Return the [x, y] coordinate for the center point of the cell that contains the specified text.  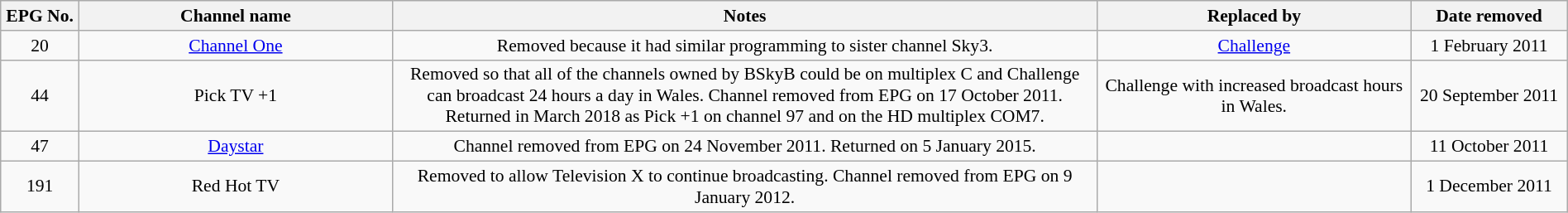
11 October 2011 [1489, 147]
Removed because it had similar programming to sister channel Sky3. [744, 46]
1 December 2011 [1489, 187]
Channel removed from EPG on 24 November 2011. Returned on 5 January 2015. [744, 147]
Date removed [1489, 16]
Channel One [235, 46]
20 [40, 46]
44 [40, 96]
Challenge [1254, 46]
Replaced by [1254, 16]
Channel name [235, 16]
Notes [744, 16]
EPG No. [40, 16]
Daystar [235, 147]
Challenge with increased broadcast hours in Wales. [1254, 96]
47 [40, 147]
Pick TV +1 [235, 96]
Removed to allow Television X to continue broadcasting. Channel removed from EPG on 9 January 2012. [744, 187]
191 [40, 187]
20 September 2011 [1489, 96]
Red Hot TV [235, 187]
1 February 2011 [1489, 46]
